From the cell containing the given text, extract its center point as [x, y] coordinate. 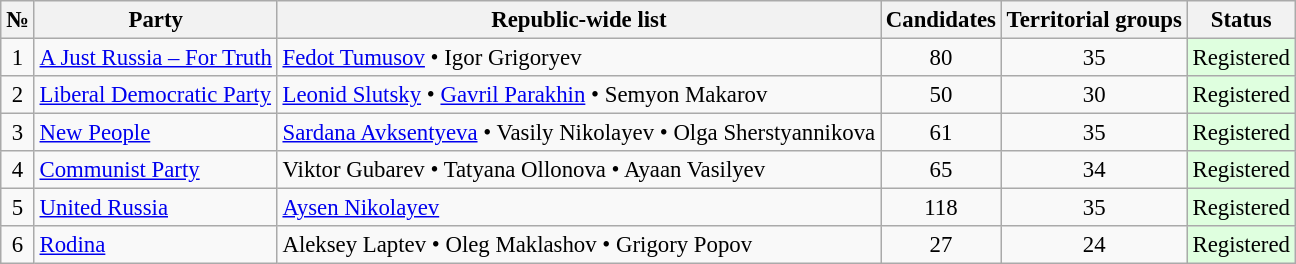
Leonid Slutsky • Gavril Parakhin • Semyon Makarov [578, 95]
Rodina [156, 245]
80 [942, 58]
3 [18, 133]
A Just Russia – For Truth [156, 58]
61 [942, 133]
6 [18, 245]
Aysen Nikolayev [578, 208]
4 [18, 170]
27 [942, 245]
Sardana Avksentyeva • Vasily Nikolayev • Olga Sherstyannikova [578, 133]
5 [18, 208]
Candidates [942, 20]
65 [942, 170]
Liberal Democratic Party [156, 95]
Aleksey Laptev • Oleg Maklashov • Grigory Popov [578, 245]
Status [1241, 20]
50 [942, 95]
Party [156, 20]
1 [18, 58]
24 [1094, 245]
United Russia [156, 208]
118 [942, 208]
Republic-wide list [578, 20]
34 [1094, 170]
30 [1094, 95]
Fedot Tumusov • Igor Grigoryev [578, 58]
Communist Party [156, 170]
Viktor Gubarev • Tatyana Ollonova • Ayaan Vasilyev [578, 170]
№ [18, 20]
2 [18, 95]
New People [156, 133]
Territorial groups [1094, 20]
